Capture the cell that displays the provided text and extract its [X, Y] central coordinate. 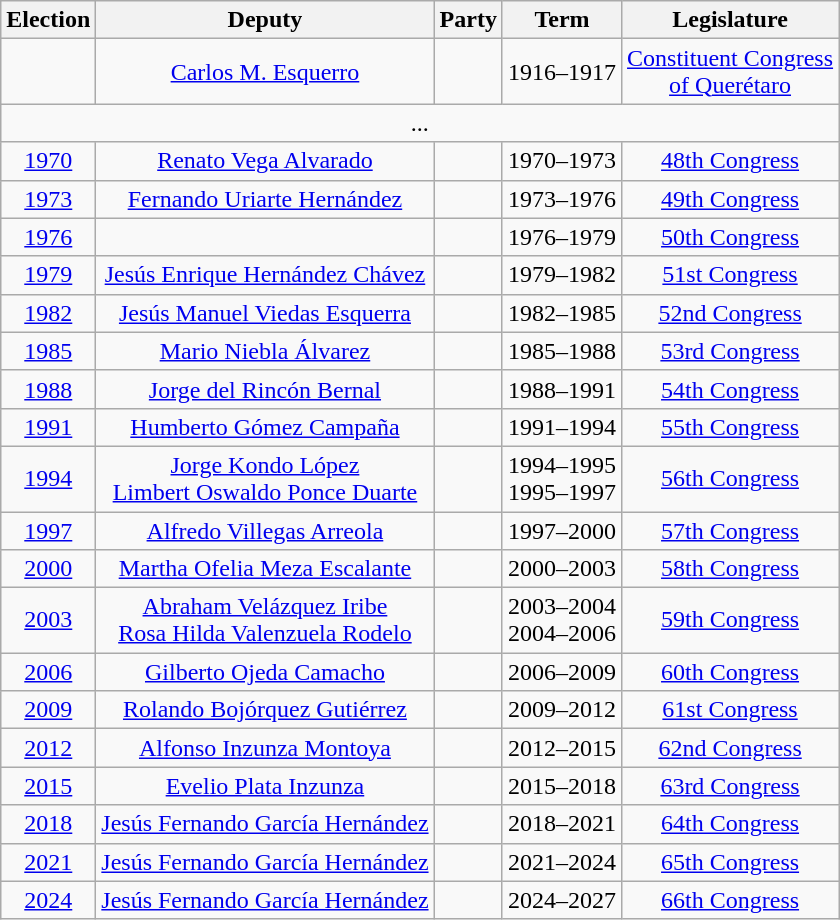
Jorge del Rincón Bernal [265, 389]
Deputy [265, 20]
2009 [48, 710]
1991–1994 [562, 427]
50th Congress [730, 237]
Evelio Plata Inzunza [265, 786]
2012–2015 [562, 748]
1985–1988 [562, 351]
56th Congress [730, 478]
2003 [48, 620]
2003–20042004–2006 [562, 620]
1991 [48, 427]
Legislature [730, 20]
1970–1973 [562, 161]
2006–2009 [562, 672]
1997 [48, 531]
2021–2024 [562, 862]
Martha Ofelia Meza Escalante [265, 569]
51st Congress [730, 275]
2024 [48, 900]
1970 [48, 161]
1985 [48, 351]
Constituent Congressof Querétaro [730, 72]
1976 [48, 237]
2006 [48, 672]
1988–1991 [562, 389]
Renato Vega Alvarado [265, 161]
Mario Niebla Álvarez [265, 351]
52nd Congress [730, 313]
55th Congress [730, 427]
Rolando Bojórquez Gutiérrez [265, 710]
1982–1985 [562, 313]
2009–2012 [562, 710]
Fernando Uriarte Hernández [265, 199]
54th Congress [730, 389]
Carlos M. Esquerro [265, 72]
2015 [48, 786]
60th Congress [730, 672]
59th Congress [730, 620]
Abraham Velázquez IribeRosa Hilda Valenzuela Rodelo [265, 620]
... [420, 123]
1982 [48, 313]
48th Congress [730, 161]
1997–2000 [562, 531]
Humberto Gómez Campaña [265, 427]
Jorge Kondo LópezLimbert Oswaldo Ponce Duarte [265, 478]
49th Congress [730, 199]
Jesús Enrique Hernández Chávez [265, 275]
1994 [48, 478]
66th Congress [730, 900]
1979 [48, 275]
2000 [48, 569]
2018–2021 [562, 824]
1988 [48, 389]
Party [468, 20]
57th Congress [730, 531]
1973 [48, 199]
Term [562, 20]
Election [48, 20]
1976–1979 [562, 237]
53rd Congress [730, 351]
Jesús Manuel Viedas Esquerra [265, 313]
62nd Congress [730, 748]
1994–19951995–1997 [562, 478]
1916–1917 [562, 72]
2015–2018 [562, 786]
61st Congress [730, 710]
2000–2003 [562, 569]
Alfredo Villegas Arreola [265, 531]
64th Congress [730, 824]
1973–1976 [562, 199]
65th Congress [730, 862]
Gilberto Ojeda Camacho [265, 672]
2018 [48, 824]
Alfonso Inzunza Montoya [265, 748]
2012 [48, 748]
58th Congress [730, 569]
63rd Congress [730, 786]
2024–2027 [562, 900]
2021 [48, 862]
1979–1982 [562, 275]
